Output the [x, y] coordinate of the center of the cell containing the given text.  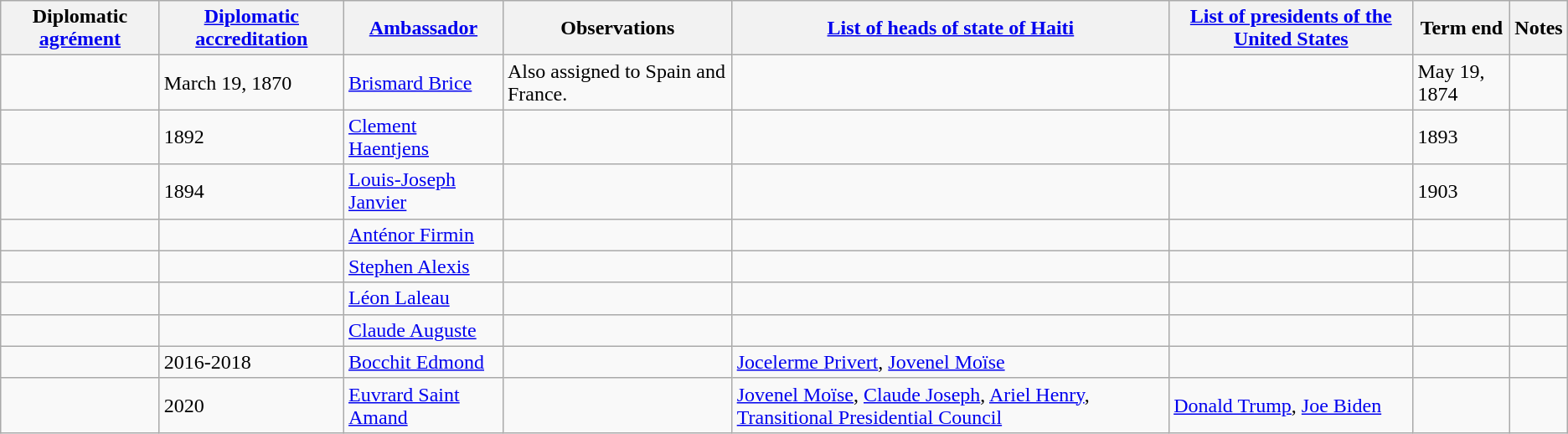
Term end [1462, 28]
1893 [1462, 137]
List of presidents of the United States [1292, 28]
May 19, 1874 [1462, 82]
2016-2018 [251, 362]
Diplomatic accreditation [251, 28]
Donald Trump, Joe Biden [1292, 406]
Bocchit Edmond [424, 362]
Observations [617, 28]
Jovenel Moïse, Claude Joseph, Ariel Henry, Transitional Presidential Council [950, 406]
Jocelerme Privert, Jovenel Moïse [950, 362]
1894 [251, 191]
March 19, 1870 [251, 82]
Euvrard Saint Amand [424, 406]
Also assigned to Spain and France. [617, 82]
Ambassador [424, 28]
1903 [1462, 191]
Stephen Alexis [424, 266]
Diplomatic agrément [80, 28]
Louis-Joseph Janvier [424, 191]
Brismard Brice [424, 82]
Claude Auguste [424, 330]
Notes [1539, 28]
List of heads of state of Haiti [950, 28]
Léon Laleau [424, 298]
Clement Haentjens [424, 137]
1892 [251, 137]
Anténor Firmin [424, 235]
2020 [251, 406]
